Determine the (x, y) coordinate at the center of the cell enclosing the given text.  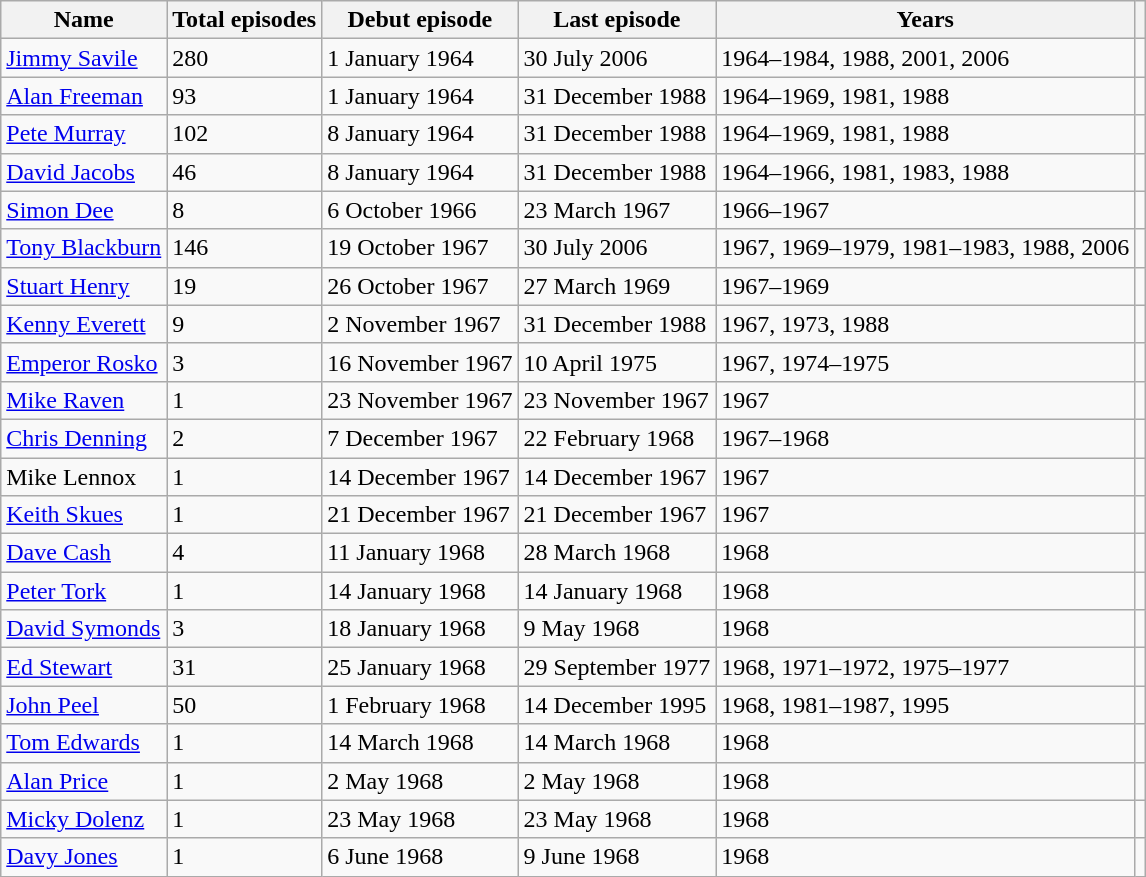
1967–1968 (926, 438)
1967, 1973, 1988 (926, 324)
280 (244, 58)
David Jacobs (84, 172)
93 (244, 96)
Alan Price (84, 781)
16 November 1967 (420, 362)
46 (244, 172)
1964–1984, 1988, 2001, 2006 (926, 58)
9 (244, 324)
Davy Jones (84, 857)
Keith Skues (84, 515)
1968, 1971–1972, 1975–1977 (926, 667)
Last episode (617, 20)
146 (244, 248)
22 February 1968 (617, 438)
29 September 1977 (617, 667)
10 April 1975 (617, 362)
18 January 1968 (420, 629)
Tom Edwards (84, 743)
102 (244, 134)
9 June 1968 (617, 857)
Total episodes (244, 20)
23 March 1967 (617, 210)
9 May 1968 (617, 629)
6 June 1968 (420, 857)
Emperor Rosko (84, 362)
1967, 1974–1975 (926, 362)
Mike Raven (84, 400)
Stuart Henry (84, 286)
14 December 1995 (617, 705)
19 October 1967 (420, 248)
50 (244, 705)
25 January 1968 (420, 667)
19 (244, 286)
27 March 1969 (617, 286)
1 February 1968 (420, 705)
Pete Murray (84, 134)
4 (244, 553)
2 November 1967 (420, 324)
11 January 1968 (420, 553)
Mike Lennox (84, 477)
Debut episode (420, 20)
Ed Stewart (84, 667)
8 (244, 210)
6 October 1966 (420, 210)
Peter Tork (84, 591)
1968, 1981–1987, 1995 (926, 705)
1964–1966, 1981, 1983, 1988 (926, 172)
Kenny Everett (84, 324)
Dave Cash (84, 553)
Alan Freeman (84, 96)
28 March 1968 (617, 553)
David Symonds (84, 629)
1967–1969 (926, 286)
7 December 1967 (420, 438)
31 (244, 667)
Chris Denning (84, 438)
Years (926, 20)
Simon Dee (84, 210)
2 (244, 438)
John Peel (84, 705)
Name (84, 20)
1966–1967 (926, 210)
Tony Blackburn (84, 248)
Micky Dolenz (84, 819)
Jimmy Savile (84, 58)
26 October 1967 (420, 286)
1967, 1969–1979, 1981–1983, 1988, 2006 (926, 248)
